Output the (x, y) coordinate of the center of the cell containing the given text.  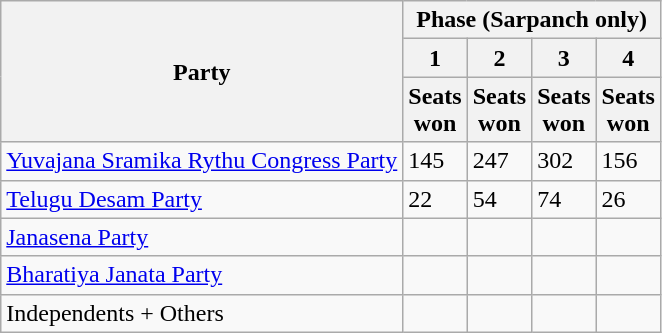
2 (499, 58)
1 (435, 58)
Phase (Sarpanch only) (532, 20)
247 (499, 161)
Janasena Party (202, 237)
Bharatiya Janata Party (202, 275)
74 (564, 199)
54 (499, 199)
Telugu Desam Party (202, 199)
3 (564, 58)
156 (628, 161)
26 (628, 199)
4 (628, 58)
Yuvajana Sramika Rythu Congress Party (202, 161)
Independents + Others (202, 313)
302 (564, 161)
145 (435, 161)
22 (435, 199)
Party (202, 72)
